Return (x, y) of the center of cell containing provided text 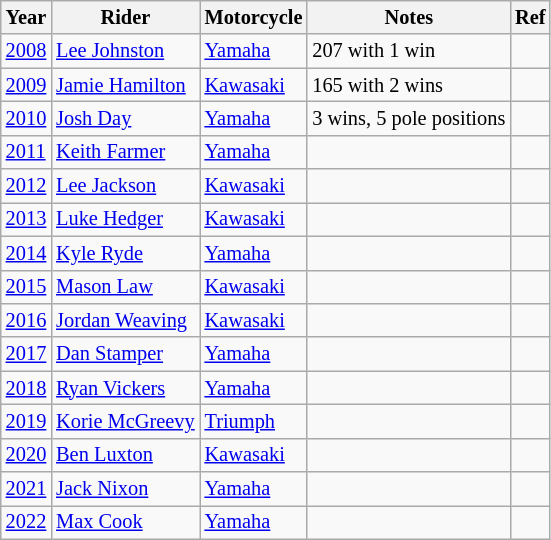
2015 (26, 287)
Dan Stamper (125, 354)
2014 (26, 253)
207 with 1 win (408, 51)
Ref (530, 17)
Max Cook (125, 522)
Jack Nixon (125, 489)
Lee Johnston (125, 51)
2017 (26, 354)
Jordan Weaving (125, 320)
2019 (26, 421)
2012 (26, 186)
3 wins, 5 pole positions (408, 118)
2021 (26, 489)
Luke Hedger (125, 219)
Keith Farmer (125, 152)
Ryan Vickers (125, 388)
2008 (26, 51)
Rider (125, 17)
Ben Luxton (125, 455)
Kyle Ryde (125, 253)
Motorcycle (254, 17)
Year (26, 17)
2011 (26, 152)
2020 (26, 455)
Triumph (254, 421)
2010 (26, 118)
Mason Law (125, 287)
165 with 2 wins (408, 85)
Josh Day (125, 118)
2009 (26, 85)
Lee Jackson (125, 186)
Jamie Hamilton (125, 85)
Notes (408, 17)
2016 (26, 320)
2013 (26, 219)
2018 (26, 388)
Korie McGreevy (125, 421)
2022 (26, 522)
